Return (x, y) of the center of cell containing provided text 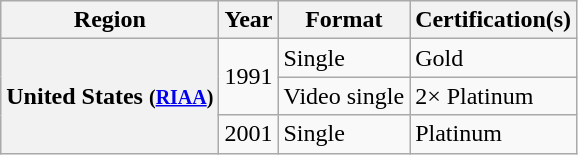
1991 (248, 77)
Year (248, 20)
United States (RIAA) (110, 96)
Format (344, 20)
Video single (344, 96)
2× Platinum (494, 96)
Region (110, 20)
Gold (494, 58)
2001 (248, 134)
Certification(s) (494, 20)
Platinum (494, 134)
